Detect which cell encompasses the target text, then output its (x, y) center coordinate. 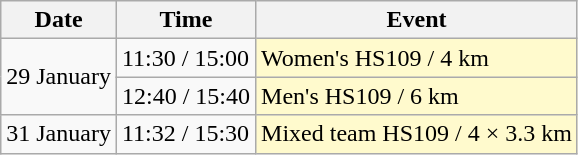
Time (186, 20)
Date (59, 20)
Women's HS109 / 4 km (417, 58)
29 January (59, 77)
Mixed team HS109 / 4 × 3.3 km (417, 134)
12:40 / 15:40 (186, 96)
11:30 / 15:00 (186, 58)
Men's HS109 / 6 km (417, 96)
31 January (59, 134)
Event (417, 20)
11:32 / 15:30 (186, 134)
